Scan for the cell matching the given text and deliver its (x, y) coordinate at center. 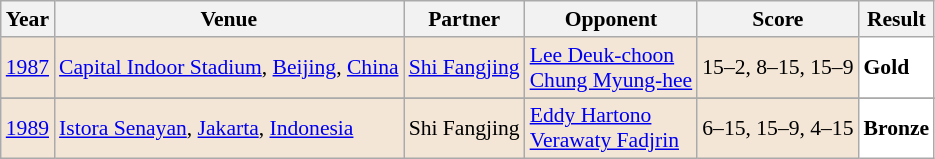
Score (778, 19)
Year (28, 19)
6–15, 15–9, 4–15 (778, 128)
Result (896, 19)
Istora Senayan, Jakarta, Indonesia (229, 128)
1989 (28, 128)
Opponent (612, 19)
Lee Deuk-choon Chung Myung-hee (612, 68)
15–2, 8–15, 15–9 (778, 68)
Gold (896, 68)
Eddy Hartono Verawaty Fadjrin (612, 128)
Partner (464, 19)
1987 (28, 68)
Bronze (896, 128)
Venue (229, 19)
Capital Indoor Stadium, Beijing, China (229, 68)
